Identify which cell holds the provided text, then report its (x, y) central coordinate. 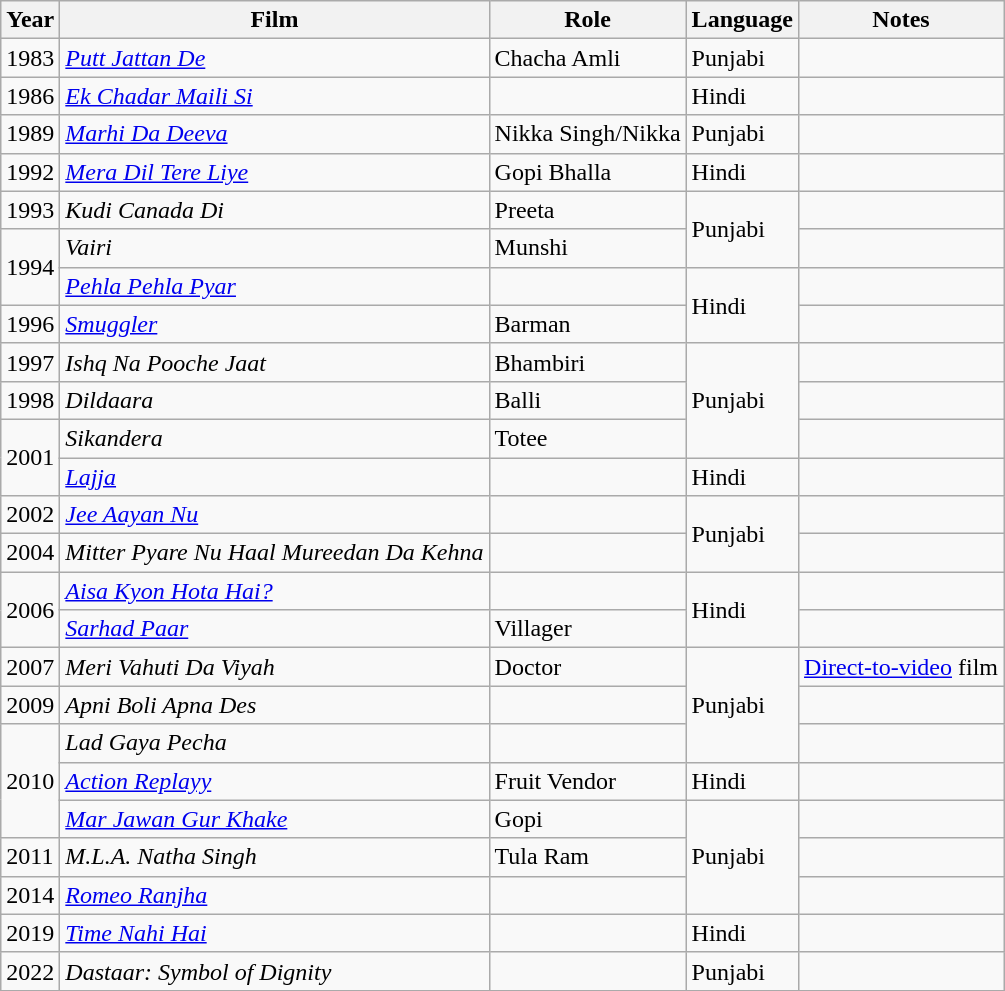
Pehla Pehla Pyar (274, 286)
Balli (588, 400)
Role (588, 20)
Dastaar: Symbol of Dignity (274, 971)
M.L.A. Natha Singh (274, 857)
Gopi (588, 819)
Marhi Da Deeva (274, 134)
Dildaara (274, 400)
Preeta (588, 210)
Putt Jattan De (274, 58)
1998 (30, 400)
1983 (30, 58)
Sarhad Paar (274, 629)
1992 (30, 172)
Lad Gaya Pecha (274, 743)
Apni Boli Apna Des (274, 705)
Year (30, 20)
2002 (30, 515)
2022 (30, 971)
Smuggler (274, 324)
Tula Ram (588, 857)
Doctor (588, 667)
Chacha Amli (588, 58)
1986 (30, 96)
2014 (30, 895)
Nikka Singh/Nikka (588, 134)
Mitter Pyare Nu Haal Mureedan Da Kehna (274, 553)
2019 (30, 933)
Barman (588, 324)
1989 (30, 134)
Mera Dil Tere Liye (274, 172)
Film (274, 20)
2009 (30, 705)
Sikandera (274, 438)
Ek Chadar Maili Si (274, 96)
2004 (30, 553)
Ishq Na Pooche Jaat (274, 362)
2001 (30, 457)
Munshi (588, 248)
Kudi Canada Di (274, 210)
Gopi Bhalla (588, 172)
Action Replayy (274, 781)
1994 (30, 267)
Villager (588, 629)
Fruit Vendor (588, 781)
1997 (30, 362)
1996 (30, 324)
Meri Vahuti Da Viyah (274, 667)
2010 (30, 781)
Totee (588, 438)
Bhambiri (588, 362)
Time Nahi Hai (274, 933)
2011 (30, 857)
1993 (30, 210)
Romeo Ranjha (274, 895)
2007 (30, 667)
Aisa Kyon Hota Hai? (274, 591)
Vairi (274, 248)
Mar Jawan Gur Khake (274, 819)
2006 (30, 610)
Notes (902, 20)
Lajja (274, 477)
Direct-to-video film (902, 667)
Language (742, 20)
Jee Aayan Nu (274, 515)
